Capture the cell that displays the provided text and extract its [X, Y] central coordinate. 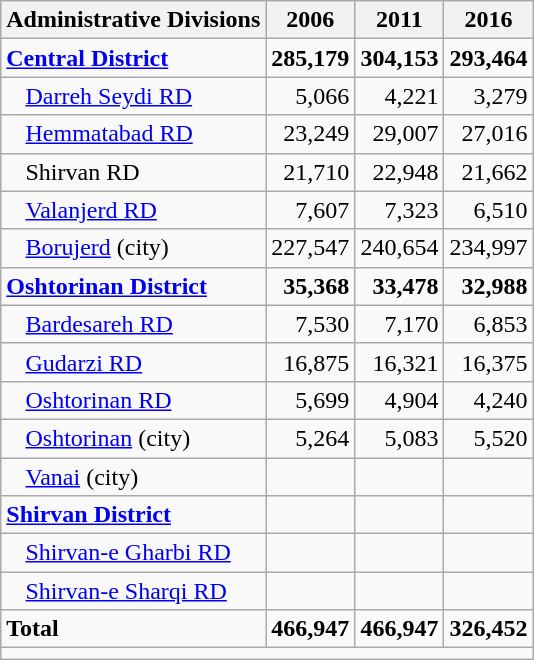
16,375 [488, 362]
Oshtorinan District [134, 286]
22,948 [400, 172]
21,710 [310, 172]
Hemmatabad RD [134, 134]
16,875 [310, 362]
326,452 [488, 629]
234,997 [488, 248]
285,179 [310, 58]
2006 [310, 20]
5,066 [310, 96]
Shirvan District [134, 515]
4,240 [488, 400]
Shirvan RD [134, 172]
7,607 [310, 210]
Total [134, 629]
Administrative Divisions [134, 20]
Valanjerd RD [134, 210]
Shirvan-e Sharqi RD [134, 591]
Central District [134, 58]
32,988 [488, 286]
4,221 [400, 96]
5,699 [310, 400]
293,464 [488, 58]
5,264 [310, 438]
6,853 [488, 324]
16,321 [400, 362]
6,510 [488, 210]
7,530 [310, 324]
27,016 [488, 134]
Oshtorinan RD [134, 400]
21,662 [488, 172]
23,249 [310, 134]
33,478 [400, 286]
Gudarzi RD [134, 362]
Bardesareh RD [134, 324]
3,279 [488, 96]
304,153 [400, 58]
Oshtorinan (city) [134, 438]
7,170 [400, 324]
4,904 [400, 400]
227,547 [310, 248]
35,368 [310, 286]
Shirvan-e Gharbi RD [134, 553]
5,083 [400, 438]
2016 [488, 20]
Borujerd (city) [134, 248]
29,007 [400, 134]
5,520 [488, 438]
Darreh Seydi RD [134, 96]
Vanai (city) [134, 477]
7,323 [400, 210]
2011 [400, 20]
240,654 [400, 248]
